From the cell containing the given text, extract its center point as (X, Y) coordinate. 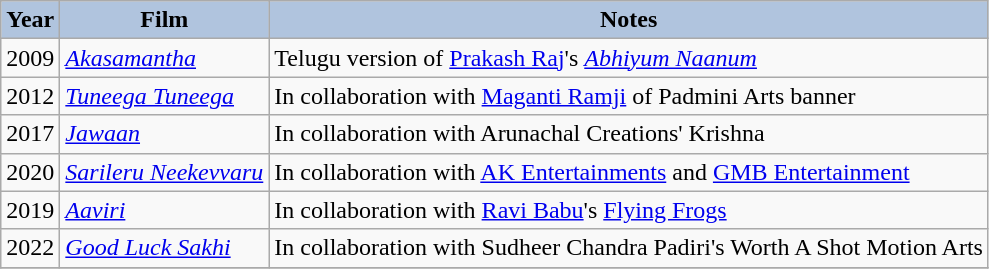
Notes (629, 20)
2017 (30, 134)
In collaboration with Maganti Ramji of Padmini Arts banner (629, 96)
Good Luck Sakhi (164, 248)
2019 (30, 210)
Year (30, 20)
Jawaan (164, 134)
Aaviri (164, 210)
In collaboration with Sudheer Chandra Padiri's Worth A Shot Motion Arts (629, 248)
In collaboration with Arunachal Creations' Krishna (629, 134)
Telugu version of Prakash Raj's Abhiyum Naanum (629, 58)
2009 (30, 58)
Tuneega Tuneega (164, 96)
Akasamantha (164, 58)
2020 (30, 172)
2022 (30, 248)
Sarileru Neekevvaru (164, 172)
In collaboration with AK Entertainments and GMB Entertainment (629, 172)
Film (164, 20)
In collaboration with Ravi Babu's Flying Frogs (629, 210)
2012 (30, 96)
